Detect which cell encompasses the target text, then output its [x, y] center coordinate. 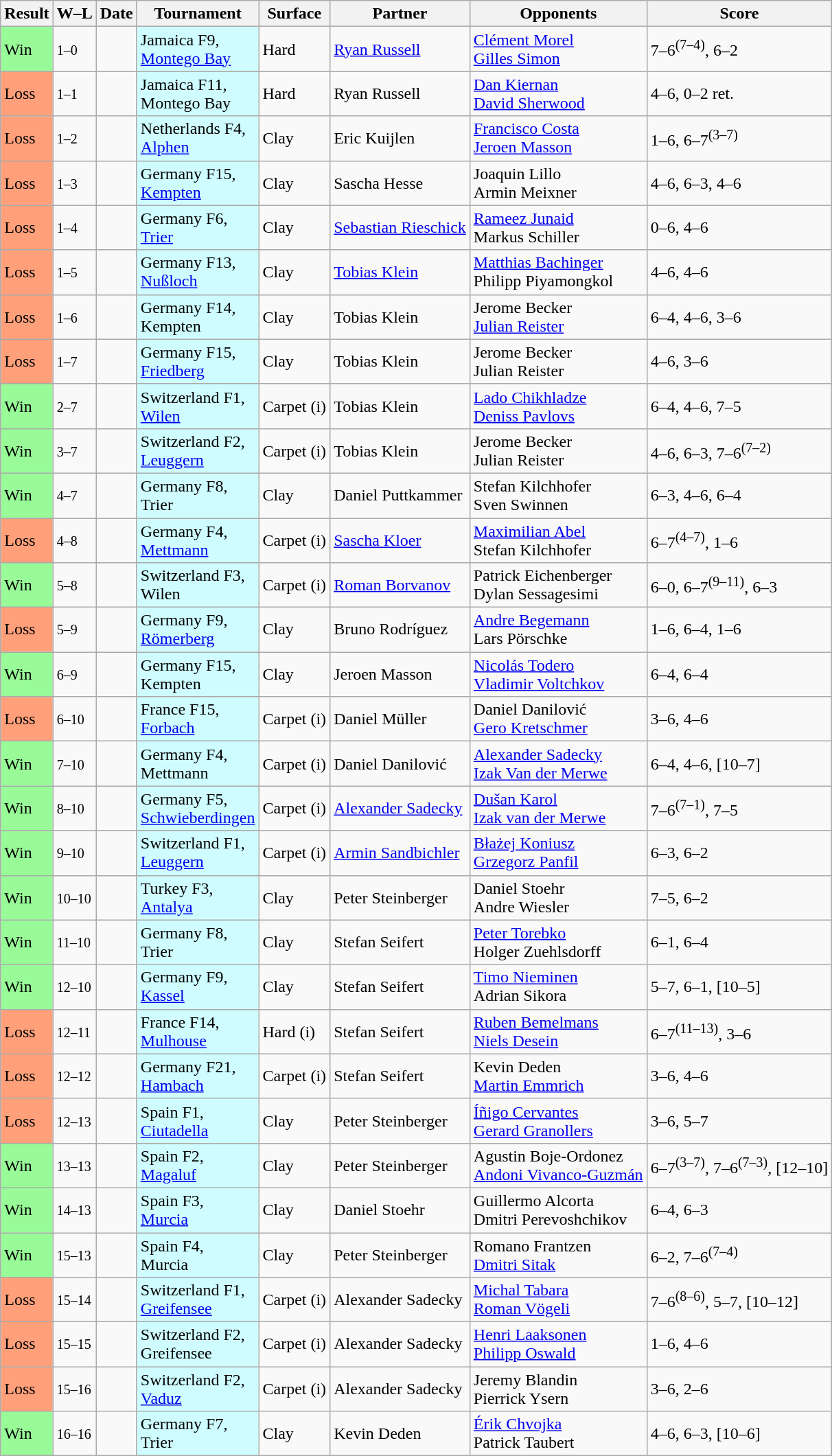
8–10 [74, 809]
6–10 [74, 719]
Germany F7, Trier [198, 1433]
6–7(4–7), 1–6 [739, 540]
1–6, 4–6 [739, 1344]
Stefan Kilchhofer Sven Swinnen [558, 496]
Switzerland F1, Wilen [198, 406]
12–11 [74, 1031]
Érik Chvojka Patrick Taubert [558, 1433]
Spain F3, Murcia [198, 1210]
Joaquin Lillo Armin Meixner [558, 183]
4–6, 6–3, [10–6] [739, 1433]
Armin Sandbichler [400, 853]
4–7 [74, 496]
Hard (i) [294, 1031]
Clément Morel Gilles Simon [558, 49]
Kevin Deden [400, 1433]
6–7(11–13), 3–6 [739, 1031]
6–4, 6–4 [739, 674]
7–6(7–4), 6–2 [739, 49]
1–4 [74, 228]
Sascha Hesse [400, 183]
1–5 [74, 272]
Rameez Junaid Markus Schiller [558, 228]
Eric Kuijlen [400, 139]
1–6 [74, 317]
Íñigo Cervantes Gerard Granollers [558, 1120]
Sascha Kloer [400, 540]
6–2, 7–6(7–4) [739, 1255]
7–6(8–6), 5–7, [10–12] [739, 1300]
Jamaica F9, Montego Bay [198, 49]
Daniel Danilović [400, 763]
Nicolás Todero Vladimir Voltchkov [558, 674]
6–7(3–7), 7–6(7–3), [12–10] [739, 1166]
Maximilian Abel Stefan Kilchhofer [558, 540]
W–L [74, 14]
2–7 [74, 406]
Germany F14, Kempten [198, 317]
4–6, 0–2 ret. [739, 93]
Score [739, 14]
Surface [294, 14]
Opponents [558, 14]
6–4, 4–6, 7–5 [739, 406]
Matthias Bachinger Philipp Piyamongkol [558, 272]
Jamaica F11, Montego Bay [198, 93]
3–6, 2–6 [739, 1389]
Switzerland F2, Vaduz [198, 1389]
Tournament [198, 14]
Ruben Bemelmans Niels Desein [558, 1031]
Henri Laaksonen Philipp Oswald [558, 1344]
Patrick Eichenberger Dylan Sessagesimi [558, 585]
Germany F9, Römerberg [198, 630]
Sebastian Rieschick [400, 228]
6–4, 4–6, 3–6 [739, 317]
Daniel Stoehr Andre Wiesler [558, 898]
6–9 [74, 674]
Germany F6, Trier [198, 228]
12–13 [74, 1120]
12–10 [74, 987]
Jeroen Masson [400, 674]
4–6, 3–6 [739, 361]
Switzerland F3, Wilen [198, 585]
Daniel Müller [400, 719]
Peter Torebko Holger Zuehlsdorff [558, 942]
France F15, Forbach [198, 719]
5–9 [74, 630]
1–3 [74, 183]
7–5, 6–2 [739, 898]
Date [117, 14]
Bruno Rodríguez [400, 630]
Germany F15, Friedberg [198, 361]
Spain F4, Murcia [198, 1255]
Switzerland F2, Greifensee [198, 1344]
3–6, 5–7 [739, 1120]
Lado Chikhladze Deniss Pavlovs [558, 406]
Timo Nieminen Adrian Sikora [558, 987]
7–10 [74, 763]
France F14, Mulhouse [198, 1031]
1–7 [74, 361]
15–14 [74, 1300]
1–6, 6–4, 1–6 [739, 630]
6–4, 6–3 [739, 1210]
Alexander Sadecky Izak Van der Merwe [558, 763]
Kevin Deden Martin Emmrich [558, 1076]
5–7, 6–1, [10–5] [739, 987]
0–6, 4–6 [739, 228]
Netherlands F4, Alphen [198, 139]
Spain F2, Magaluf [198, 1166]
Switzerland F2, Leuggern [198, 450]
4–6, 6–3, 4–6 [739, 183]
1–2 [74, 139]
6–3, 4–6, 6–4 [739, 496]
15–13 [74, 1255]
15–16 [74, 1389]
Jeremy Blandin Pierrick Ysern [558, 1389]
Switzerland F1, Leuggern [198, 853]
11–10 [74, 942]
4–8 [74, 540]
1–1 [74, 93]
Francisco Costa Jeroen Masson [558, 139]
5–8 [74, 585]
Partner [400, 14]
9–10 [74, 853]
13–13 [74, 1166]
10–10 [74, 898]
Germany F21, Hambach [198, 1076]
15–15 [74, 1344]
14–13 [74, 1210]
Błażej Koniusz Grzegorz Panfil [558, 853]
Dan Kiernan David Sherwood [558, 93]
6–1, 6–4 [739, 942]
Michal Tabara Roman Vögeli [558, 1300]
Germany F5, Schwieberdingen [198, 809]
6–0, 6–7(9–11), 6–3 [739, 585]
6–4, 4–6, [10–7] [739, 763]
Daniel Danilović Gero Kretschmer [558, 719]
1–6, 6–7(3–7) [739, 139]
Dušan Karol Izak van der Merwe [558, 809]
12–12 [74, 1076]
3–7 [74, 450]
Switzerland F1, Greifensee [198, 1300]
Agustin Boje-Ordonez Andoni Vivanco-Guzmán [558, 1166]
1–0 [74, 49]
Spain F1, Ciutadella [198, 1120]
Result [27, 14]
Germany F13, Nußloch [198, 272]
Daniel Stoehr [400, 1210]
Germany F9, Kassel [198, 987]
16–16 [74, 1433]
Romano Frantzen Dmitri Sitak [558, 1255]
Guillermo Alcorta Dmitri Perevoshchikov [558, 1210]
6–3, 6–2 [739, 853]
7–6(7–1), 7–5 [739, 809]
Roman Borvanov [400, 585]
Andre Begemann Lars Pörschke [558, 630]
Turkey F3, Antalya [198, 898]
4–6, 6–3, 7–6(7–2) [739, 450]
Daniel Puttkammer [400, 496]
4–6, 4–6 [739, 272]
